Provide the [x, y] coordinate of the cell's center where the given text is located.  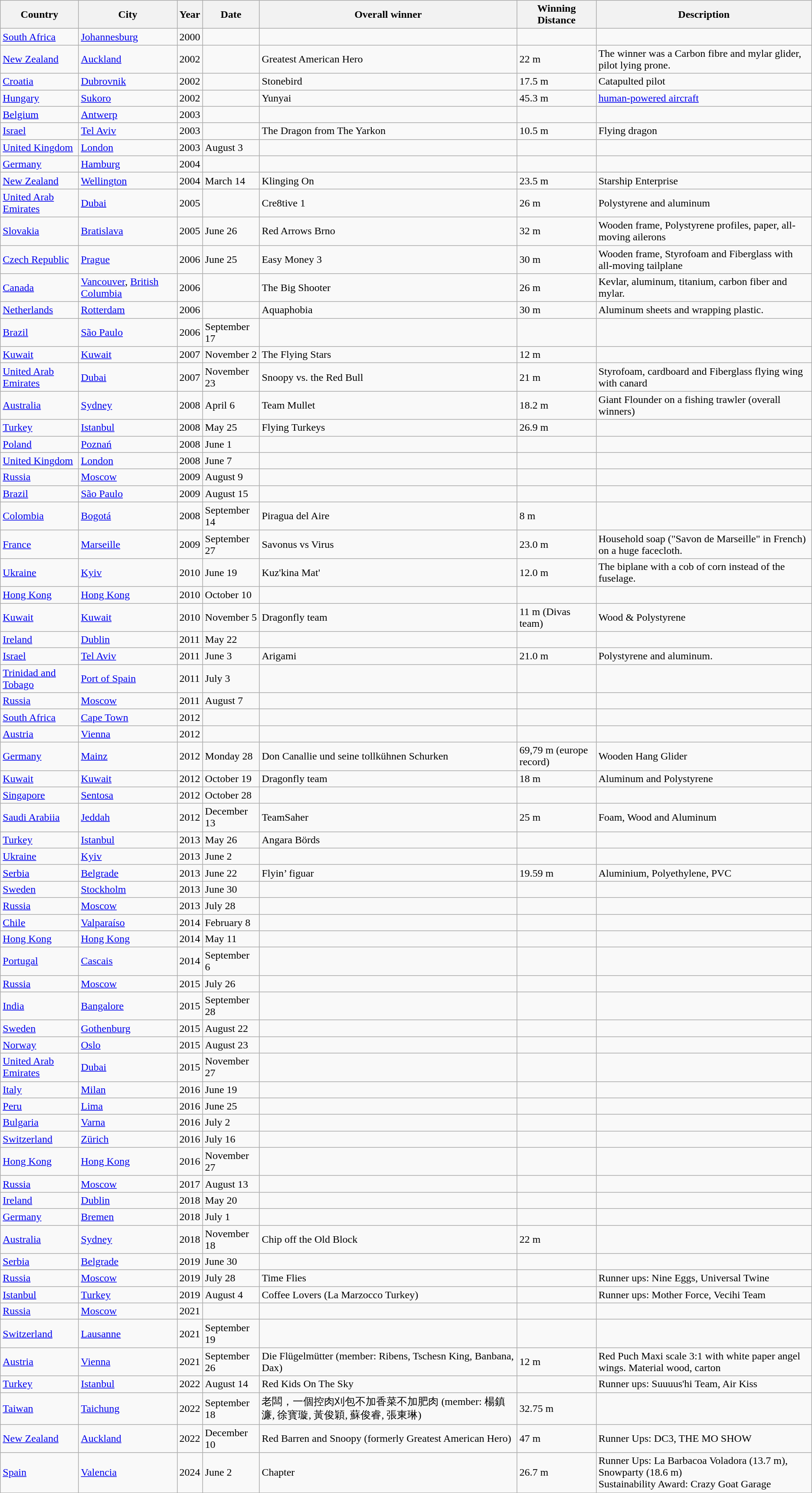
Angara Börds [388, 840]
Belgium [39, 115]
26.9 m [557, 428]
July 3 [231, 678]
Peru [39, 1106]
Don Canallie und seine tollkühnen Schurken [388, 756]
human-powered aircraft [704, 98]
21 m [557, 377]
May 25 [231, 428]
July 2 [231, 1123]
August 3 [231, 147]
Runner ups: Nine Eggs, Universal Twine [704, 1278]
Polystyrene and aluminum [704, 203]
25 m [557, 817]
Die Flügelmütter (member: Ribens, Tschesn King, Banbana, Dax) [388, 1362]
Cre8tive 1 [388, 203]
19.59 m [557, 873]
Red Kids On The Sky [388, 1384]
Mainz [128, 756]
Vancouver, British Columbia [128, 288]
City [128, 15]
June 7 [231, 461]
12.0 m [557, 573]
2017 [190, 1184]
Hamburg [128, 164]
Winning Distance [557, 15]
Lima [128, 1106]
Valencia [128, 1473]
October 10 [231, 595]
Netherlands [39, 310]
Milan [128, 1090]
Johannesburg [128, 37]
September 17 [231, 332]
October 19 [231, 779]
Bremen [128, 1217]
September 14 [231, 516]
Overall winner [388, 15]
France [39, 544]
8 m [557, 516]
Flying dragon [704, 131]
Varna [128, 1123]
Canada [39, 288]
2024 [190, 1473]
Chile [39, 923]
May 26 [231, 840]
September 19 [231, 1333]
July 16 [231, 1139]
Spain [39, 1473]
Flying Turkeys [388, 428]
Wooden frame, Styrofoam and Fiberglass with all-moving tailplane [704, 259]
Port of Spain [128, 678]
Flyin’ figuar [388, 873]
Runner ups: Suuuus'hi Team, Air Kiss [704, 1384]
Aluminum and Polystyrene [704, 779]
June 26 [231, 231]
Hungary [39, 98]
Lausanne [128, 1333]
Croatia [39, 82]
June 22 [231, 873]
Red Barren and Snoopy (formerly Greatest American Hero) [388, 1438]
Taiwan [39, 1408]
Household soap ("Savon de Marseille" in French) on a huge facecloth. [704, 544]
Savonus vs Virus [388, 544]
August 15 [231, 494]
July 26 [231, 984]
18.2 m [557, 405]
Jeddah [128, 817]
10.5 m [557, 131]
Chip off the Old Block [388, 1239]
October 28 [231, 795]
45.3 m [557, 98]
Wooden Hang Glider [704, 756]
Catapulted pilot [704, 82]
Portugal [39, 961]
Date [231, 15]
Monday 28 [231, 756]
March 14 [231, 180]
The winner was a Carbon fibre and mylar glider, pilot lying prone. [704, 59]
June 3 [231, 656]
Wood & Polystyrene [704, 617]
Gothenburg [128, 1028]
Bulgaria [39, 1123]
Foam, Wood and Aluminum [704, 817]
February 8 [231, 923]
September 18 [231, 1408]
The Dragon from The Yarkon [388, 131]
Aluminium, Polyethylene, PVC [704, 873]
July 1 [231, 1217]
Snoopy vs. the Red Bull [388, 377]
Red Puch Maxi scale 3:1 with white paper angel wings. Material wood, carton [704, 1362]
Poland [39, 444]
August 22 [231, 1028]
Time Flies [388, 1278]
Red Arrows Brno [388, 231]
21.0 m [557, 656]
The biplane with a cob of corn instead of the fuselage. [704, 573]
Poznań [128, 444]
November 2 [231, 355]
Cape Town [128, 717]
Cascais [128, 961]
Sukoro [128, 98]
Stockholm [128, 889]
Kuz'kina Mat' [388, 573]
Piragua del Aire [388, 516]
Description [704, 15]
Runner ups: Mother Force, Vecihi Team [704, 1295]
September 27 [231, 544]
Coffee Lovers (La Marzocco Turkey) [388, 1295]
August 7 [231, 701]
November 23 [231, 377]
23.5 m [557, 180]
老闆，一個控肉刈包不加香菜不加肥肉 (member: 楊鎮濂, 徐寳璇, 黃俊穎, 蘇俊睿, 張東琳) [388, 1408]
The Big Shooter [388, 288]
June 1 [231, 444]
Kevlar, aluminum, titanium, carbon fiber and mylar. [704, 288]
Norway [39, 1045]
Greatest American Hero [388, 59]
Year [190, 15]
17.5 m [557, 82]
TeamSaher [388, 817]
Chapter [388, 1473]
Easy Money 3 [388, 259]
Aluminum sheets and wrapping plastic. [704, 310]
September 6 [231, 961]
August 13 [231, 1184]
18 m [557, 779]
April 6 [231, 405]
September 26 [231, 1362]
Bangalore [128, 1006]
2000 [190, 37]
32.75 m [557, 1408]
May 22 [231, 640]
11 m (Divas team) [557, 617]
August 14 [231, 1384]
Bogotá [128, 516]
May 11 [231, 939]
December 13 [231, 817]
September 28 [231, 1006]
Styrofoam, cardboard and Fiberglass flying wing with canard [704, 377]
Aquaphobia [388, 310]
November 18 [231, 1239]
Country [39, 15]
23.0 m [557, 544]
Starship Enterprise [704, 180]
Zürich [128, 1139]
Prague [128, 259]
Giant Flounder on a fishing trawler (overall winners) [704, 405]
India [39, 1006]
Arigami [388, 656]
Czech Republic [39, 259]
December 10 [231, 1438]
Team Mullet [388, 405]
26.7 m [557, 1473]
Klinging On [388, 180]
Taichung [128, 1408]
Stonebird [388, 82]
Rotterdam [128, 310]
May 20 [231, 1200]
Antwerp [128, 115]
August 23 [231, 1045]
69,79 m (europe record) [557, 756]
August 4 [231, 1295]
32 m [557, 231]
Runner Ups: La Barbacoa Voladora (13.7 m), Snowparty (18.6 m)Sustainability Award: Crazy Goat Garage [704, 1473]
Sentosa [128, 795]
Marseille [128, 544]
August 9 [231, 477]
November 5 [231, 617]
Italy [39, 1090]
Oslo [128, 1045]
Wellington [128, 180]
Runner Ups: DC3, THE MO SHOW [704, 1438]
Polystyrene and aluminum. [704, 656]
Yunyai [388, 98]
Bratislava [128, 231]
47 m [557, 1438]
Valparaíso [128, 923]
Dubrovnik [128, 82]
Singapore [39, 795]
Slovakia [39, 231]
The Flying Stars [388, 355]
Saudi Arabiia [39, 817]
Colombia [39, 516]
Trinidad and Tobago [39, 678]
Wooden frame, Polystyrene profiles, paper, all-moving ailerons [704, 231]
